For the text-containing cell, return its midpoint in [x, y] coordinate format. 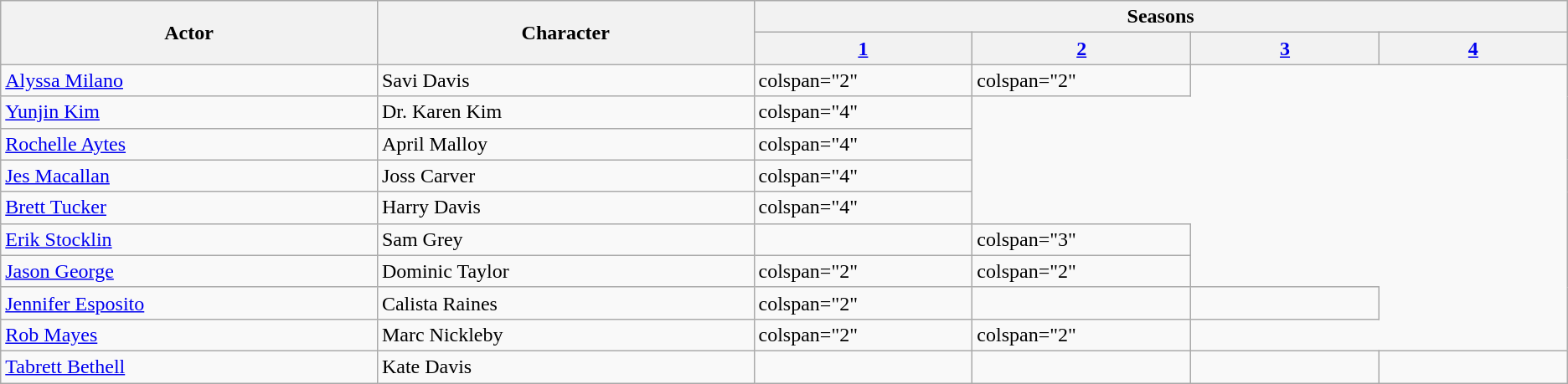
3 [1285, 49]
4 [1473, 49]
2 [1082, 49]
colspan="3" [1082, 239]
Rochelle Aytes [189, 144]
Character [565, 33]
1 [863, 49]
Sam Grey [565, 239]
Tabrett Bethell [189, 366]
Erik Stocklin [189, 239]
Dr. Karen Kim [565, 112]
Seasons [1161, 17]
Rob Mayes [189, 335]
Brett Tucker [189, 207]
Alyssa Milano [189, 80]
Calista Raines [565, 303]
Actor [189, 33]
Yunjin Kim [189, 112]
Jason George [189, 271]
Jes Macallan [189, 176]
Harry Davis [565, 207]
Marc Nickleby [565, 335]
Jennifer Esposito [189, 303]
Savi Davis [565, 80]
Kate Davis [565, 366]
April Malloy [565, 144]
Dominic Taylor [565, 271]
Joss Carver [565, 176]
